Provide the (x, y) coordinate of the cell's center where the given text is located.  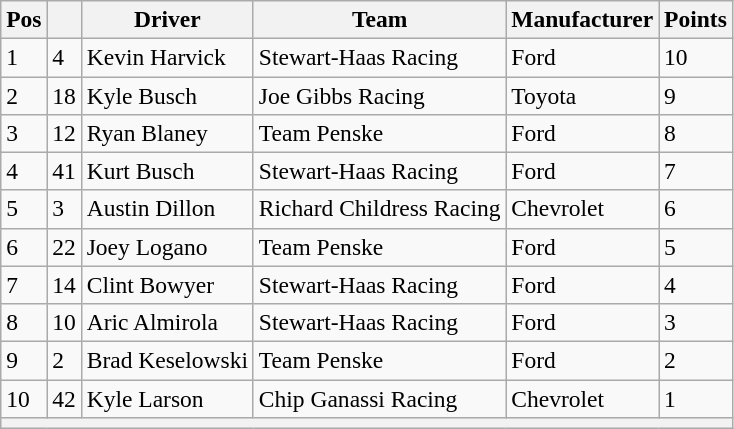
Driver (167, 19)
Joe Gibbs Racing (379, 95)
Kyle Larson (167, 398)
12 (64, 133)
Kurt Busch (167, 171)
Kyle Busch (167, 95)
Chip Ganassi Racing (379, 398)
Clint Bowyer (167, 285)
Austin Dillon (167, 209)
Manufacturer (582, 19)
Toyota (582, 95)
18 (64, 95)
Pos (24, 19)
22 (64, 247)
Kevin Harvick (167, 57)
41 (64, 171)
14 (64, 285)
Ryan Blaney (167, 133)
Team (379, 19)
Brad Keselowski (167, 360)
Richard Childress Racing (379, 209)
Aric Almirola (167, 322)
42 (64, 398)
Joey Logano (167, 247)
Points (696, 19)
